Scan for the cell matching the given text and deliver its (X, Y) coordinate at center. 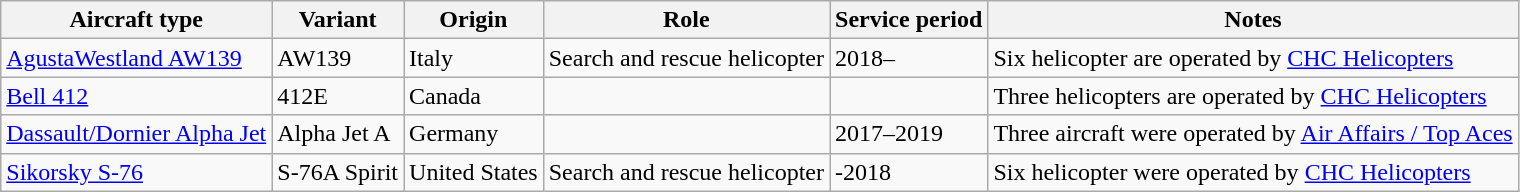
Bell 412 (136, 96)
United States (474, 172)
Dassault/Dornier Alpha Jet (136, 134)
Origin (474, 20)
AgustaWestland AW139 (136, 58)
Canada (474, 96)
Sikorsky S-76 (136, 172)
-2018 (909, 172)
Three aircraft were operated by Air Affairs / Top Aces (1253, 134)
Germany (474, 134)
AW139 (338, 58)
Six helicopter are operated by CHC Helicopters (1253, 58)
S-76A Spirit (338, 172)
Three helicopters are operated by CHC Helicopters (1253, 96)
2017–2019 (909, 134)
Role (686, 20)
Aircraft type (136, 20)
Variant (338, 20)
Six helicopter were operated by CHC Helicopters (1253, 172)
Service period (909, 20)
Alpha Jet A (338, 134)
2018– (909, 58)
Notes (1253, 20)
412E (338, 96)
Italy (474, 58)
